Output the [x, y] coordinate of the center of the cell containing the given text.  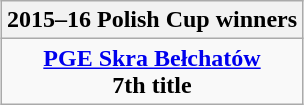
2015–16 Polish Cup winners [152, 20]
PGE Skra Bełchatów7th title [152, 72]
